Return the (X, Y) coordinate for the center point of the cell that contains the specified text.  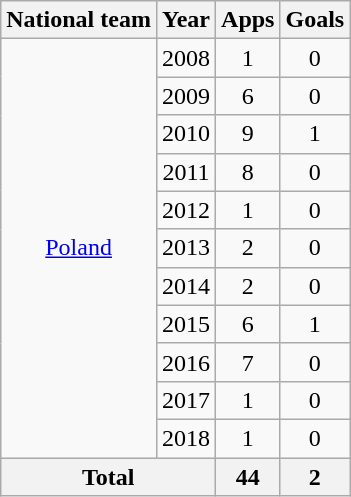
44 (248, 477)
2012 (186, 210)
9 (248, 134)
8 (248, 172)
2018 (186, 438)
Poland (79, 248)
Year (186, 20)
Apps (248, 20)
2013 (186, 248)
2014 (186, 286)
2009 (186, 96)
2008 (186, 58)
2015 (186, 324)
National team (79, 20)
2017 (186, 400)
2010 (186, 134)
Total (108, 477)
Goals (315, 20)
2011 (186, 172)
2016 (186, 362)
7 (248, 362)
